Locate the cell with the specified text and output its [x, y] center coordinate. 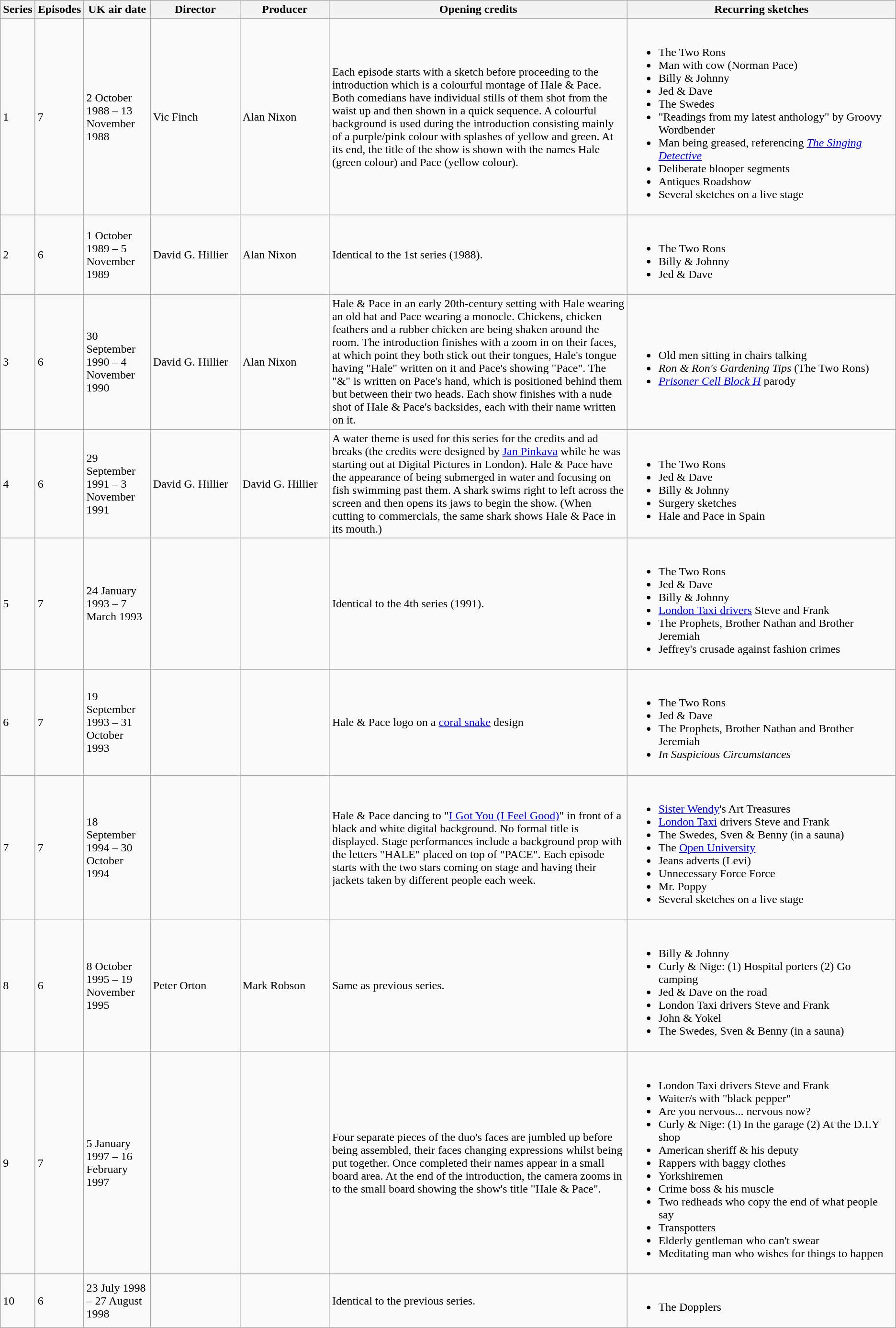
UK air date [117, 10]
Identical to the 4th series (1991). [478, 604]
9 [18, 1162]
18 September 1994 – 30 October 1994 [117, 848]
Same as previous series. [478, 986]
3 [18, 362]
Opening credits [478, 10]
Director [195, 10]
29 September 1991 – 3 November 1991 [117, 483]
30 September 1990 – 4 November 1990 [117, 362]
2 [18, 255]
Hale & Pace logo on a coral snake design [478, 723]
10 [18, 1301]
19 September 1993 – 31 October 1993 [117, 723]
1 October 1989 – 5 November 1989 [117, 255]
Identical to the previous series. [478, 1301]
2 October 1988 – 13 November 1988 [117, 117]
23 July 1998 – 27 August 1998 [117, 1301]
The Dopplers [761, 1301]
The Two RonsBilly & JohnnyJed & Dave [761, 255]
Mark Robson [284, 986]
1 [18, 117]
4 [18, 483]
8 [18, 986]
Identical to the 1st series (1988). [478, 255]
8 October 1995 – 19 November 1995 [117, 986]
5 [18, 604]
The Two RonsJed & DaveThe Prophets, Brother Nathan and Brother JeremiahIn Suspicious Circumstances [761, 723]
Old men sitting in chairs talkingRon & Ron's Gardening Tips (The Two Rons)Prisoner Cell Block H parody [761, 362]
Episodes [59, 10]
Peter Orton [195, 986]
Producer [284, 10]
24 January 1993 – 7 March 1993 [117, 604]
5 January 1997 – 16 February 1997 [117, 1162]
Series [18, 10]
The Two RonsJed & DaveBilly & JohnnySurgery sketchesHale and Pace in Spain [761, 483]
Recurring sketches [761, 10]
Vic Finch [195, 117]
